Extract the [x, y] coordinate from the center of the cell holding the provided text.  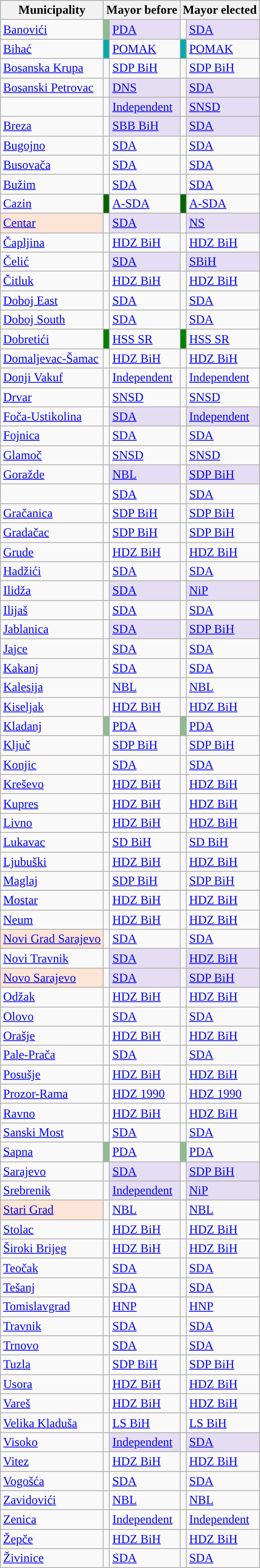
Centar [52, 223]
Neum [52, 920]
DNS [145, 87]
Doboj South [52, 320]
Gradačac [52, 532]
Kalesija [52, 687]
Doboj East [52, 300]
Maglaj [52, 881]
Travnik [52, 1326]
Trnovo [52, 1345]
Gračanica [52, 513]
Tešanj [52, 1287]
Tomislavgrad [52, 1307]
Busovača [52, 165]
Stari Grad [52, 1210]
Tuzla [52, 1365]
Stolac [52, 1229]
Kreševo [52, 784]
Čitluk [52, 281]
SBB BiH [145, 126]
Mayor before [142, 10]
Vogošća [52, 1481]
Bosanska Krupa [52, 68]
Prozor-Rama [52, 1094]
Kiseljak [52, 707]
Mostar [52, 900]
Orašje [52, 1036]
Jablanica [52, 629]
Sapna [52, 1152]
Odžak [52, 997]
Novi Travnik [52, 958]
Kladanj [52, 726]
Jajce [52, 649]
Cazin [52, 203]
NS [223, 223]
Municipality [52, 10]
Bihać [52, 49]
Glamoč [52, 455]
Bosanski Petrovac [52, 87]
Žepče [52, 1539]
Domaljevac-Šamac [52, 358]
Mayor elected [220, 10]
Visoko [52, 1442]
Kakanj [52, 668]
Sanski Most [52, 1132]
Bugojno [52, 145]
Pale-Prača [52, 1055]
Novo Sarajevo [52, 978]
Konjic [52, 765]
Velika Kladuša [52, 1423]
Olovo [52, 1016]
Grude [52, 552]
Vareš [52, 1403]
Usora [52, 1384]
Kupres [52, 803]
Ravno [52, 1113]
Čelić [52, 262]
Teočak [52, 1268]
Novi Grad Sarajevo [52, 939]
Fojnica [52, 436]
Bužim [52, 184]
Ilijaš [52, 610]
Vitez [52, 1461]
Široki Brijeg [52, 1249]
Sarajevo [52, 1171]
Živinice [52, 1558]
Ljubuški [52, 862]
Livno [52, 823]
Banovići [52, 29]
Posušje [52, 1074]
Zenica [52, 1520]
Ilidža [52, 591]
Hadžići [52, 571]
Čapljina [52, 243]
Lukavac [52, 842]
Goražde [52, 474]
Dobretići [52, 339]
SBiH [223, 262]
Ključ [52, 745]
Donji Vakuf [52, 378]
Foča-Ustikolina [52, 416]
Srebrenik [52, 1191]
Zavidovići [52, 1500]
Drvar [52, 397]
Breza [52, 126]
